Return the [x, y] coordinate for the center point of the cell that contains the specified text.  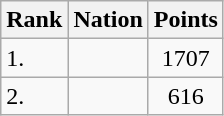
616 [186, 96]
Nation [108, 20]
Rank [34, 20]
1707 [186, 58]
Points [186, 20]
1. [34, 58]
2. [34, 96]
